Return the [x, y] coordinate for the center point of the cell that contains the specified text.  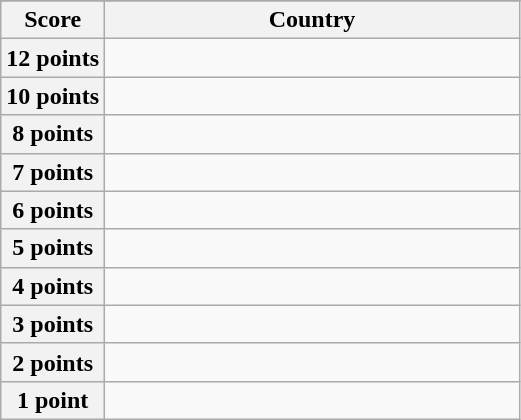
7 points [53, 172]
6 points [53, 210]
Country [312, 20]
Score [53, 20]
12 points [53, 58]
8 points [53, 134]
2 points [53, 362]
4 points [53, 286]
3 points [53, 324]
5 points [53, 248]
1 point [53, 400]
10 points [53, 96]
